For the text-containing cell, return its midpoint in (X, Y) coordinate format. 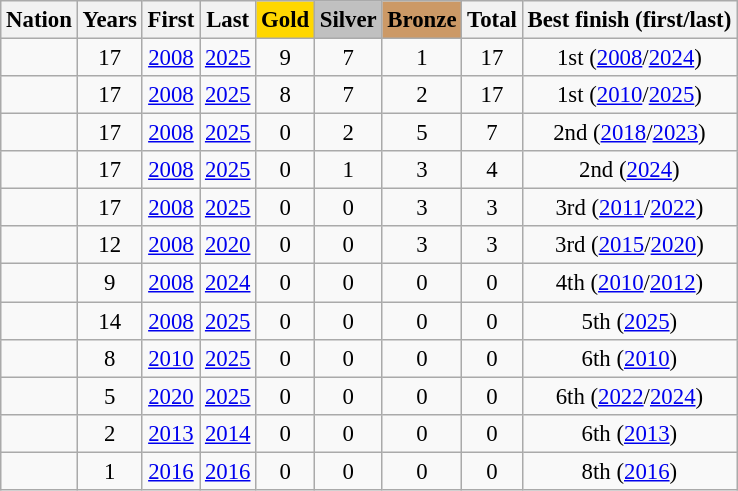
Best finish (first/last) (629, 20)
14 (110, 321)
First (170, 20)
6th (2010) (629, 358)
6th (2013) (629, 433)
2nd (2018/2023) (629, 133)
3rd (2011/2022) (629, 208)
2nd (2024) (629, 170)
6th (2022/2024) (629, 396)
4 (492, 170)
4th (2010/2012) (629, 283)
2010 (170, 358)
Total (492, 20)
Last (228, 20)
Bronze (422, 20)
5th (2025) (629, 321)
1st (2010/2025) (629, 95)
Nation (39, 20)
8th (2016) (629, 471)
1st (2008/2024) (629, 58)
Years (110, 20)
3rd (2015/2020) (629, 245)
2024 (228, 283)
Gold (286, 20)
12 (110, 245)
2014 (228, 433)
2013 (170, 433)
Silver (348, 20)
